Search for the cell housing the specified text and yield its (X, Y) center coordinate. 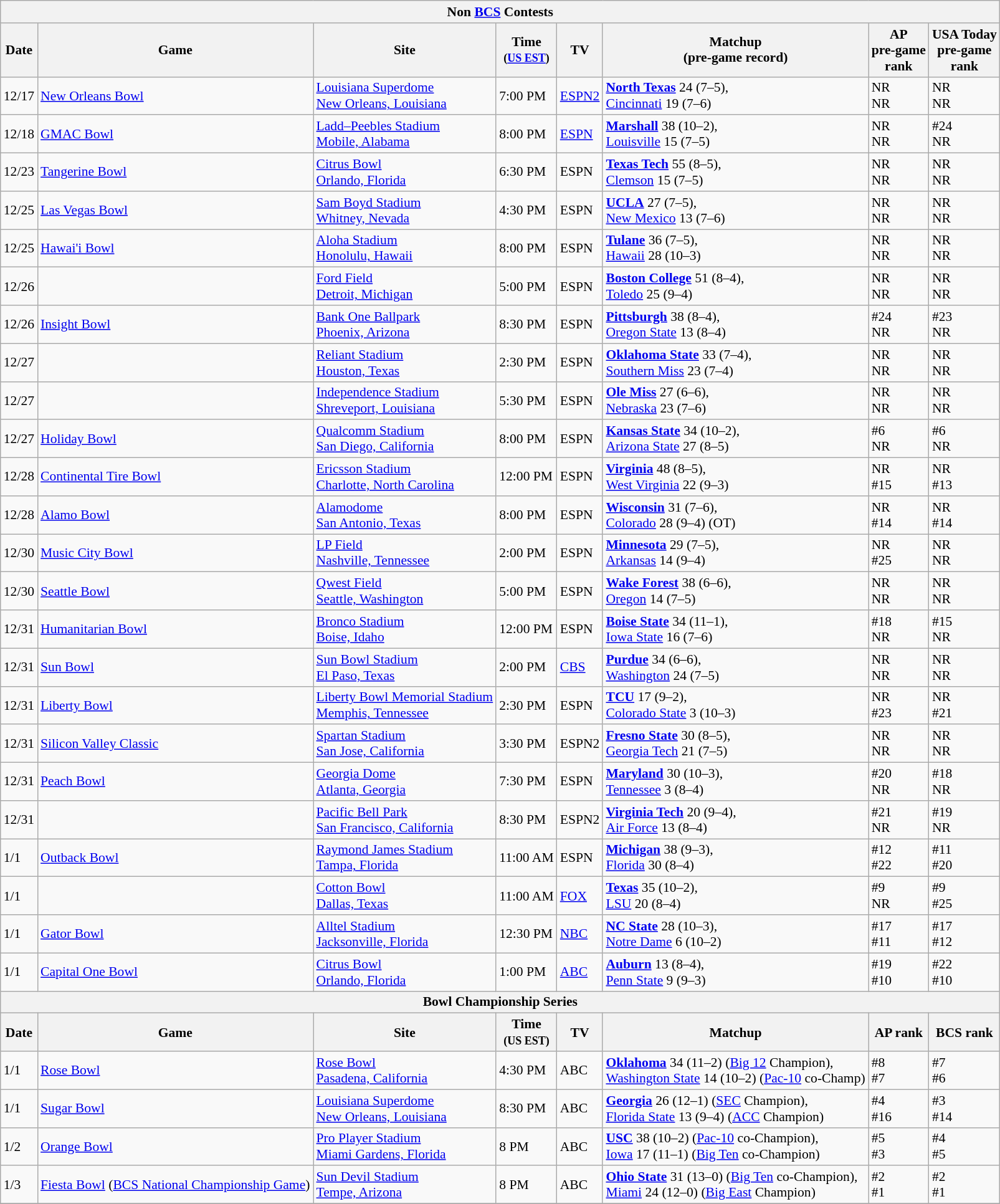
#23NR (964, 324)
Ohio State 31 (13–0) (Big Ten co-Champion),Miami 24 (12–0) (Big East Champion) (735, 1185)
APpre-gamerank (898, 50)
Pittsburgh 38 (8–4),Oregon State 13 (8–4) (735, 324)
Sam Boyd Stadium Whitney, Nevada (404, 211)
NR#15 (898, 477)
North Texas 24 (7–5),Cincinnati 19 (7–6) (735, 96)
Holiday Bowl (175, 439)
Capital One Bowl (175, 972)
1:00 PM (526, 972)
12/23 (19, 172)
#7#6 (964, 1071)
Minnesota 29 (7–5),Arkansas 14 (9–4) (735, 553)
Ladd–Peebles Stadium Mobile, Alabama (404, 135)
Purdue 34 (6–6),Washington 24 (7–5) (735, 667)
Kansas State 34 (10–2),Arizona State 27 (8–5) (735, 439)
7:00 PM (526, 96)
AP rank (898, 1032)
Pacific Bell Park San Francisco, California (404, 820)
Music City Bowl (175, 553)
Liberty Bowl (175, 705)
Seattle Bowl (175, 591)
#21NR (898, 820)
#9#25 (964, 896)
#17#11 (898, 934)
Alamodome San Antonio, Texas (404, 515)
USA Todaypre-gamerank (964, 50)
Oklahoma 34 (11–2) (Big 12 Champion),Washington State 14 (10–2) (Pac-10 co-Champ) (735, 1071)
Ford Field Detroit, Michigan (404, 287)
Rose Bowl Pasadena, California (404, 1071)
5:30 PM (526, 400)
Independence Stadium Shreveport, Louisiana (404, 400)
Pro Player Stadium Miami Gardens, Florida (404, 1147)
FOX (580, 896)
12/17 (19, 96)
Ole Miss 27 (6–6),Nebraska 23 (7–6) (735, 400)
Texas 35 (10–2),LSU 20 (8–4) (735, 896)
Wisconsin 31 (7–6),Colorado 28 (9–4) (OT) (735, 515)
Orange Bowl (175, 1147)
Humanitarian Bowl (175, 629)
Sun Bowl (175, 667)
Auburn 13 (8–4),Penn State 9 (9–3) (735, 972)
Las Vegas Bowl (175, 211)
3:30 PM (526, 744)
#15NR (964, 629)
Boston College 51 (8–4),Toledo 25 (9–4) (735, 287)
1/2 (19, 1147)
Qwest Field Seattle, Washington (404, 591)
#12#22 (898, 858)
Peach Bowl (175, 781)
#19#10 (898, 972)
BCS rank (964, 1032)
Tangerine Bowl (175, 172)
Rose Bowl (175, 1071)
Fiesta Bowl (BCS National Championship Game) (175, 1185)
NC State 28 (10–3),Notre Dame 6 (10–2) (735, 934)
12/18 (19, 135)
#8#7 (898, 1071)
Oklahoma State 33 (7–4),Southern Miss 23 (7–4) (735, 363)
#9NR (898, 896)
LP Field Nashville, Tennessee (404, 553)
Michigan 38 (9–3),Florida 30 (8–4) (735, 858)
Marshall 38 (10–2),Louisville 15 (7–5) (735, 135)
NR#21 (964, 705)
Liberty Bowl Memorial Stadium Memphis, Tennessee (404, 705)
Spartan Stadium San Jose, California (404, 744)
NR#25 (898, 553)
CBS (580, 667)
#22#10 (964, 972)
Tulane 36 (7–5),Hawaii 28 (10–3) (735, 248)
Non BCS Contests (500, 12)
Qualcomm Stadium San Diego, California (404, 439)
Bank One Ballpark Phoenix, Arizona (404, 324)
#19NR (964, 820)
7:30 PM (526, 781)
Reliant Stadium Houston, Texas (404, 363)
Outback Bowl (175, 858)
Virginia 48 (8–5),West Virginia 22 (9–3) (735, 477)
Sun Devil Stadium Tempe, Arizona (404, 1185)
Matchup (735, 1032)
1/3 (19, 1185)
Hawai'i Bowl (175, 248)
Cotton Bowl Dallas, Texas (404, 896)
6:30 PM (526, 172)
Matchup(pre-game record) (735, 50)
Alamo Bowl (175, 515)
Maryland 30 (10–3),Tennessee 3 (8–4) (735, 781)
#4#16 (898, 1108)
Silicon Valley Classic (175, 744)
New Orleans Bowl (175, 96)
Texas Tech 55 (8–5),Clemson 15 (7–5) (735, 172)
Georgia Dome Atlanta, Georgia (404, 781)
Bowl Championship Series (500, 1002)
Sun Bowl Stadium El Paso, Texas (404, 667)
Ericsson Stadium Charlotte, North Carolina (404, 477)
Insight Bowl (175, 324)
USC 38 (10–2) (Pac-10 co-Champion),Iowa 17 (11–1) (Big Ten co-Champion) (735, 1147)
Raymond James Stadium Tampa, Florida (404, 858)
Alltel Stadium Jacksonville, Florida (404, 934)
NBC (580, 934)
GMAC Bowl (175, 135)
#4#5 (964, 1147)
NR#23 (898, 705)
12:30 PM (526, 934)
#5#3 (898, 1147)
Fresno State 30 (8–5),Georgia Tech 21 (7–5) (735, 744)
Georgia 26 (12–1) (SEC Champion),Florida State 13 (9–4) (ACC Champion) (735, 1108)
Wake Forest 38 (6–6),Oregon 14 (7–5) (735, 591)
#20NR (898, 781)
NR#13 (964, 477)
Sugar Bowl (175, 1108)
#11#20 (964, 858)
Virginia Tech 20 (9–4),Air Force 13 (8–4) (735, 820)
Aloha Stadium Honolulu, Hawaii (404, 248)
TCU 17 (9–2),Colorado State 3 (10–3) (735, 705)
Continental Tire Bowl (175, 477)
#3#14 (964, 1108)
Boise State 34 (11–1),Iowa State 16 (7–6) (735, 629)
Bronco Stadium Boise, Idaho (404, 629)
UCLA 27 (7–5),New Mexico 13 (7–6) (735, 211)
#17#12 (964, 934)
Gator Bowl (175, 934)
